Find where the given text appears and provide that cell's center as (x, y) coordinate. 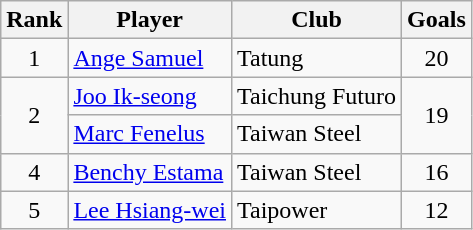
Goals (437, 20)
Lee Hsiang-wei (150, 210)
5 (34, 210)
Taichung Futuro (317, 96)
20 (437, 58)
Tatung (317, 58)
Rank (34, 20)
19 (437, 115)
16 (437, 172)
Club (317, 20)
Taipower (317, 210)
Ange Samuel (150, 58)
1 (34, 58)
4 (34, 172)
Joo Ik-seong (150, 96)
Benchy Estama (150, 172)
Marc Fenelus (150, 134)
12 (437, 210)
Player (150, 20)
2 (34, 115)
